Output the [X, Y] coordinate of the center of the cell containing the given text.  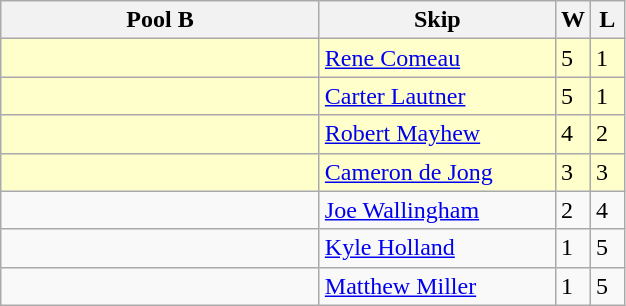
Matthew Miller [437, 286]
Carter Lautner [437, 96]
Skip [437, 20]
L [607, 20]
Joe Wallingham [437, 210]
Cameron de Jong [437, 172]
Pool B [160, 20]
Rene Comeau [437, 58]
Kyle Holland [437, 248]
Robert Mayhew [437, 134]
W [572, 20]
